Identify which cell holds the provided text, then report its (x, y) central coordinate. 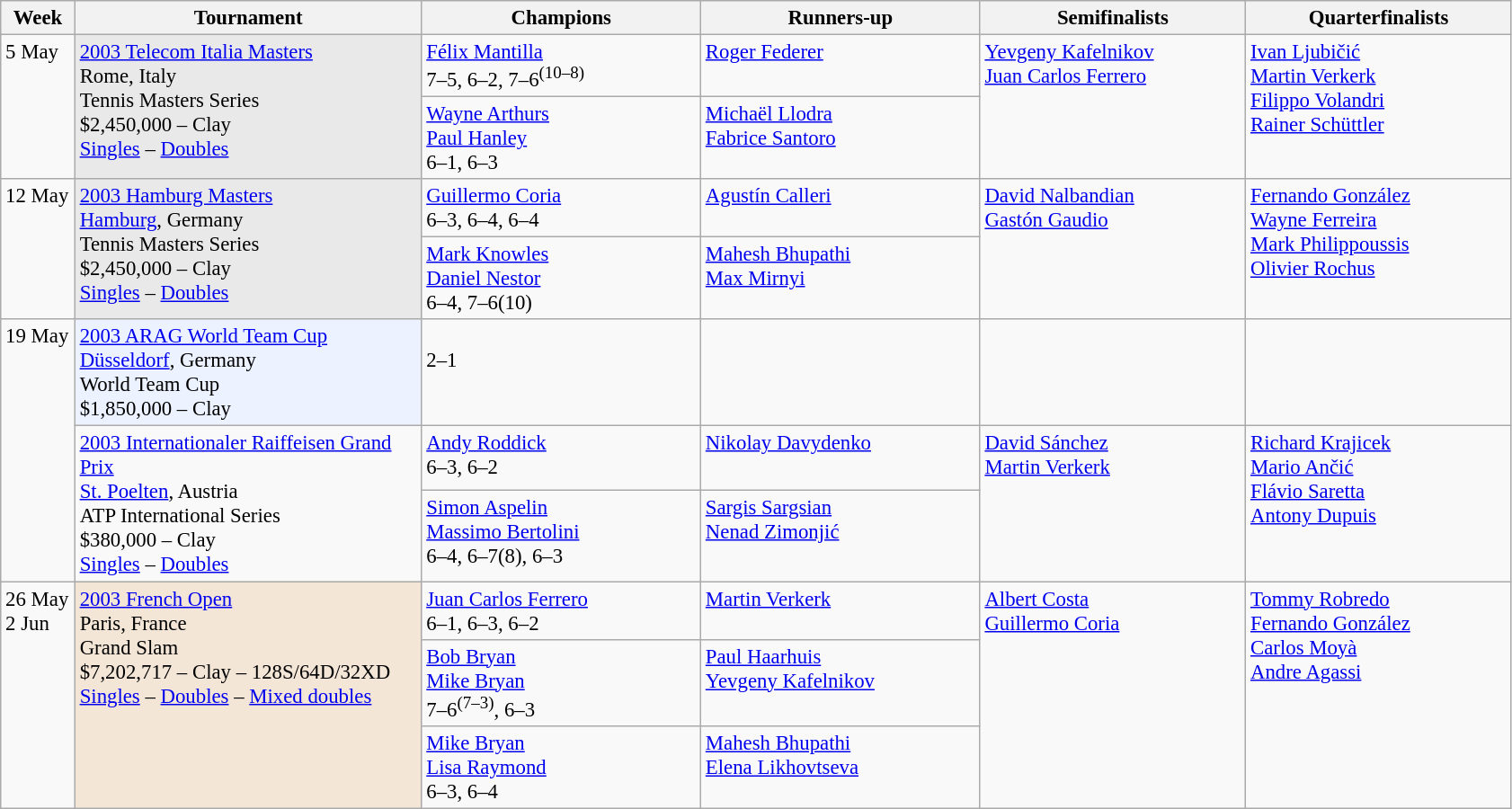
2003 Internationaler Raiffeisen Grand Prix St. Poelten, AustriaATP International Series$380,000 – Clay Singles – Doubles (248, 503)
Quarterfinalists (1379, 18)
Mahesh Bhupathi Max Mirnyi (841, 279)
Albert Costa Guillermo Coria (1113, 695)
Yevgeny Kafelnikov Juan Carlos Ferrero (1113, 108)
Ivan Ljubičić Martin Verkerk Filippo Volandri Rainer Schüttler (1379, 108)
Mark Knowles Daniel Nestor 6–4, 7–6(10) (561, 279)
Nikolay Davydenko (841, 458)
Guillermo Coria 6–3, 6–4, 6–4 (561, 209)
12 May (38, 249)
5 May (38, 108)
Roger Federer (841, 67)
Simon Aspelin Massimo Bertolini 6–4, 6–7(8), 6–3 (561, 536)
26 May2 Jun (38, 695)
Bob Bryan Mike Bryan7–6(7–3), 6–3 (561, 682)
Juan Carlos Ferrero6–1, 6–3, 6–2 (561, 611)
2–1 (561, 374)
Champions (561, 18)
Paul Haarhuis Yevgeny Kafelnikov (841, 682)
2003 Hamburg Masters Hamburg, GermanyTennis Masters Series$2,450,000 – Clay Singles – Doubles (248, 249)
Martin Verkerk (841, 611)
Fernando González Wayne Ferreira Mark Philippoussis Olivier Rochus (1379, 249)
Mahesh Bhupathi Elena Likhovtseva (841, 767)
Michaël Llodra Fabrice Santoro (841, 138)
Richard Krajicek Mario Ančić Flávio Saretta Antony Dupuis (1379, 503)
Agustín Calleri (841, 209)
2003 ARAG World Team Cup Düsseldorf, GermanyWorld Team Cup$1,850,000 – Clay (248, 374)
Tournament (248, 18)
Tommy Robredo Fernando González Carlos Moyà Andre Agassi (1379, 695)
Sargis Sargsian Nenad Zimonjić (841, 536)
David Nalbandian Gastón Gaudio (1113, 249)
2003 French Open Paris, FranceGrand Slam$7,202,717 – Clay – 128S/64D/32XD Singles – Doubles – Mixed doubles (248, 695)
David Sánchez Martin Verkerk (1113, 503)
Week (38, 18)
Félix Mantilla 7–5, 6–2, 7–6(10–8) (561, 67)
19 May (38, 451)
Runners-up (841, 18)
Semifinalists (1113, 18)
2003 Telecom Italia Masters Rome, ItalyTennis Masters Series$2,450,000 – Clay Singles – Doubles (248, 108)
Wayne Arthurs Paul Hanley 6–1, 6–3 (561, 138)
Mike Bryan Lisa Raymond6–3, 6–4 (561, 767)
Andy Roddick 6–3, 6–2 (561, 458)
